Identify which cell holds the provided text, then report its (X, Y) central coordinate. 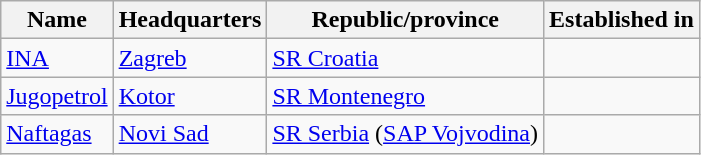
Naftagas (57, 134)
Zagreb (190, 58)
Jugopetrol (57, 96)
Name (57, 20)
SR Croatia (406, 58)
Established in (622, 20)
INA (57, 58)
Republic/province (406, 20)
Kotor (190, 96)
SR Montenegro (406, 96)
SR Serbia (SAP Vojvodina) (406, 134)
Headquarters (190, 20)
Novi Sad (190, 134)
